Pinpoint the cell where the given text exists, returning its [x, y] midpoint coordinate. 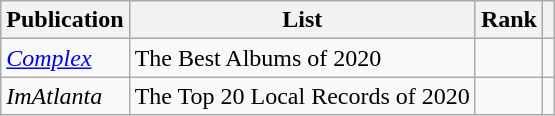
Publication [65, 20]
The Best Albums of 2020 [302, 58]
Rank [508, 20]
List [302, 20]
ImAtlanta [65, 96]
The Top 20 Local Records of 2020 [302, 96]
Complex [65, 58]
